Return the [X, Y] coordinate for the center point of the cell that contains the specified text.  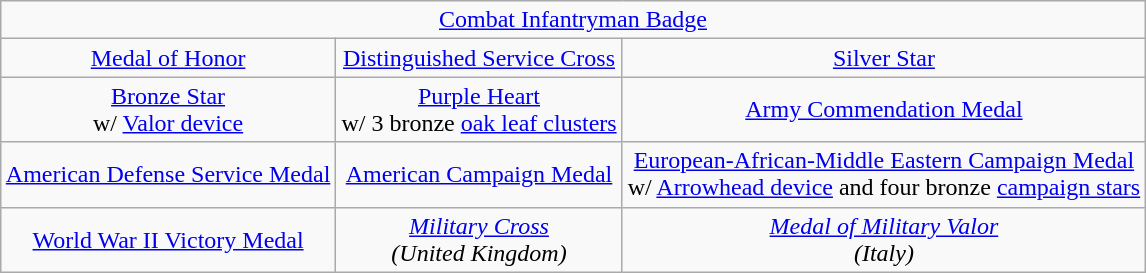
Silver Star [884, 58]
Military Cross(United Kingdom) [479, 240]
World War II Victory Medal [168, 240]
Bronze Starw/ Valor device [168, 110]
Medal of Military Valor(Italy) [884, 240]
Combat Infantryman Badge [572, 20]
American Campaign Medal [479, 174]
Army Commendation Medal [884, 110]
European-African-Middle Eastern Campaign Medalw/ Arrowhead device and four bronze campaign stars [884, 174]
Distinguished Service Cross [479, 58]
Medal of Honor [168, 58]
Purple Heartw/ 3 bronze oak leaf clusters [479, 110]
American Defense Service Medal [168, 174]
